From the cell containing the given text, extract its center point as [X, Y] coordinate. 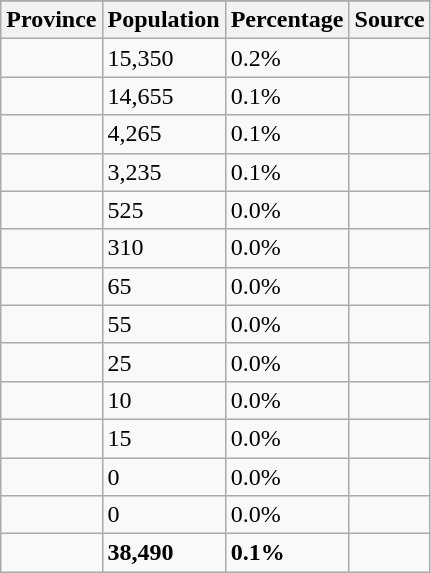
3,235 [164, 172]
Source [390, 20]
15,350 [164, 58]
525 [164, 210]
65 [164, 286]
10 [164, 400]
4,265 [164, 134]
15 [164, 438]
55 [164, 324]
14,655 [164, 96]
38,490 [164, 553]
25 [164, 362]
Province [52, 20]
Population [164, 20]
Percentage [287, 20]
310 [164, 248]
0.2% [287, 58]
